For the text-containing cell, return its midpoint in [x, y] coordinate format. 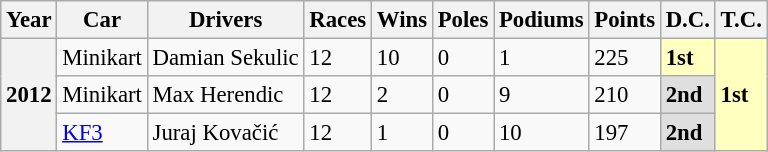
Poles [462, 20]
Juraj Kovačić [226, 133]
D.C. [688, 20]
Points [624, 20]
Podiums [542, 20]
2012 [29, 96]
Car [102, 20]
2 [402, 95]
Damian Sekulic [226, 58]
Year [29, 20]
225 [624, 58]
KF3 [102, 133]
197 [624, 133]
Max Herendic [226, 95]
Wins [402, 20]
T.C. [741, 20]
210 [624, 95]
9 [542, 95]
Races [338, 20]
Drivers [226, 20]
